Find where the given text appears and provide that cell's center as (X, Y) coordinate. 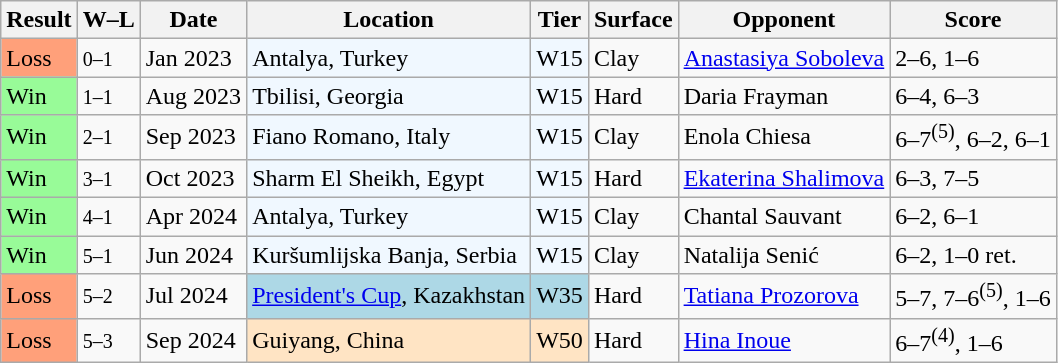
Tier (560, 20)
2–1 (108, 138)
Surface (633, 20)
6–7(4), 1–6 (973, 340)
5–2 (108, 296)
Date (193, 20)
6–3, 7–5 (973, 178)
Jun 2024 (193, 255)
Sep 2024 (193, 340)
Tatiana Prozorova (784, 296)
W35 (560, 296)
Kuršumlijska Banja, Serbia (389, 255)
2–6, 1–6 (973, 58)
Fiano Romano, Italy (389, 138)
Sharm El Sheikh, Egypt (389, 178)
Oct 2023 (193, 178)
W–L (108, 20)
6–7(5), 6–2, 6–1 (973, 138)
Guiyang, China (389, 340)
Jan 2023 (193, 58)
Score (973, 20)
Apr 2024 (193, 217)
Opponent (784, 20)
Natalija Senić (784, 255)
W50 (560, 340)
5–3 (108, 340)
Aug 2023 (193, 96)
4–1 (108, 217)
5–1 (108, 255)
Enola Chiesa (784, 138)
Jul 2024 (193, 296)
6–2, 1–0 ret. (973, 255)
Tbilisi, Georgia (389, 96)
Chantal Sauvant (784, 217)
Result (39, 20)
Sep 2023 (193, 138)
Location (389, 20)
0–1 (108, 58)
President's Cup, Kazakhstan (389, 296)
5–7, 7–6(5), 1–6 (973, 296)
Ekaterina Shalimova (784, 178)
6–4, 6–3 (973, 96)
Anastasiya Soboleva (784, 58)
Daria Frayman (784, 96)
3–1 (108, 178)
6–2, 6–1 (973, 217)
Hina Inoue (784, 340)
1–1 (108, 96)
